Output the [x, y] coordinate of the center of the cell containing the given text.  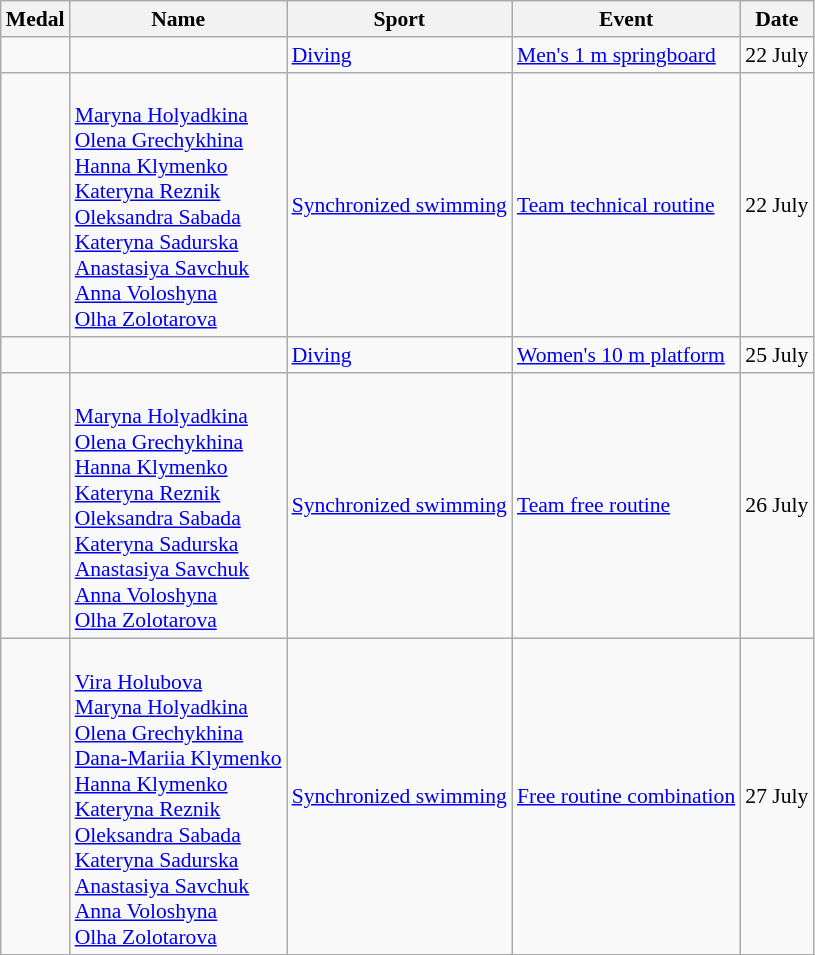
25 July [776, 356]
Medal [36, 19]
27 July [776, 796]
Team free routine [626, 506]
Team technical routine [626, 204]
Women's 10 m platform [626, 356]
Event [626, 19]
Name [178, 19]
Date [776, 19]
Free routine combination [626, 796]
Sport [400, 19]
26 July [776, 506]
Men's 1 m springboard [626, 55]
